Return (x, y) of the center of cell containing provided text 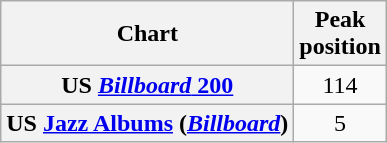
US Jazz Albums (Billboard) (148, 123)
5 (340, 123)
114 (340, 85)
Peakposition (340, 34)
US Billboard 200 (148, 85)
Chart (148, 34)
